Determine the [X, Y] coordinate at the center of the cell enclosing the given text.  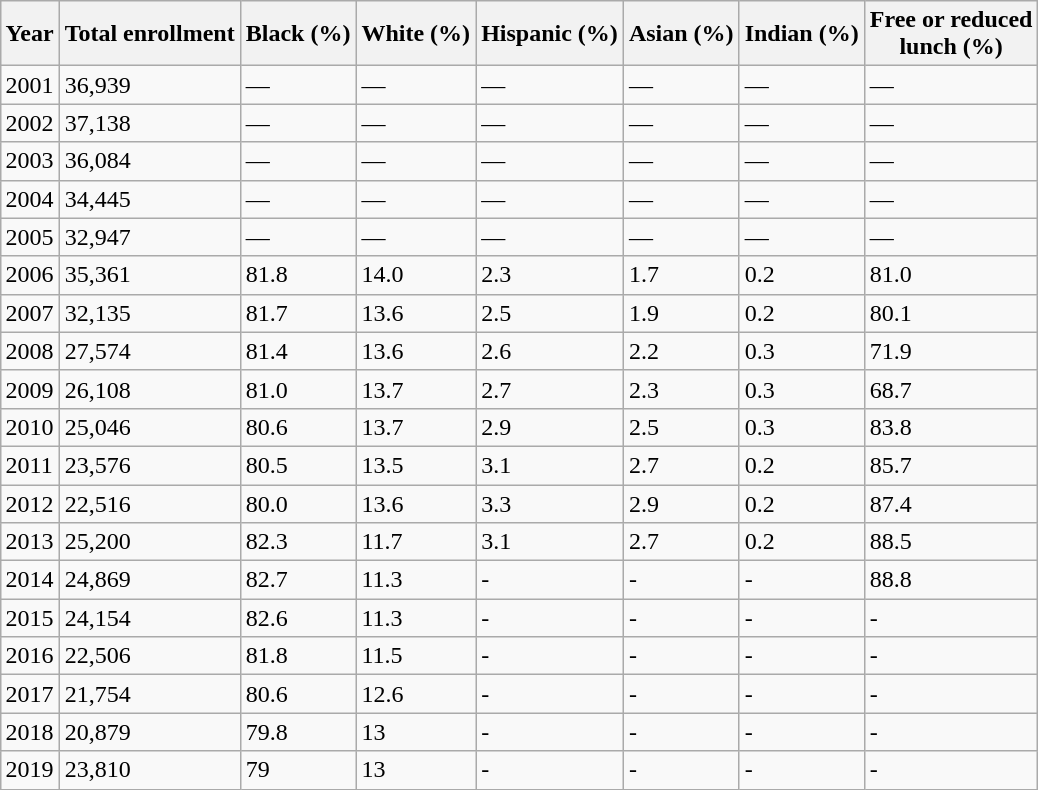
23,576 [150, 465]
Asian (%) [681, 34]
80.5 [298, 465]
83.8 [951, 427]
85.7 [951, 465]
22,506 [150, 656]
79 [298, 770]
13.5 [416, 465]
Hispanic (%) [550, 34]
71.9 [951, 351]
25,200 [150, 542]
1.9 [681, 313]
32,135 [150, 313]
2008 [30, 351]
2018 [30, 732]
35,361 [150, 275]
23,810 [150, 770]
3.3 [550, 503]
27,574 [150, 351]
34,445 [150, 199]
2017 [30, 694]
11.7 [416, 542]
Indian (%) [802, 34]
2004 [30, 199]
2007 [30, 313]
2002 [30, 123]
80.0 [298, 503]
2011 [30, 465]
36,939 [150, 85]
Total enrollment [150, 34]
88.5 [951, 542]
2003 [30, 161]
2019 [30, 770]
24,154 [150, 618]
2009 [30, 389]
11.5 [416, 656]
24,869 [150, 580]
2001 [30, 85]
2014 [30, 580]
81.7 [298, 313]
Black (%) [298, 34]
25,046 [150, 427]
1.7 [681, 275]
26,108 [150, 389]
2.6 [550, 351]
Free or reduced lunch (%) [951, 34]
2012 [30, 503]
87.4 [951, 503]
2006 [30, 275]
88.8 [951, 580]
82.3 [298, 542]
21,754 [150, 694]
Year [30, 34]
White (%) [416, 34]
2016 [30, 656]
37,138 [150, 123]
82.7 [298, 580]
82.6 [298, 618]
79.8 [298, 732]
2005 [30, 237]
2015 [30, 618]
32,947 [150, 237]
2010 [30, 427]
80.1 [951, 313]
14.0 [416, 275]
36,084 [150, 161]
20,879 [150, 732]
12.6 [416, 694]
2.2 [681, 351]
22,516 [150, 503]
68.7 [951, 389]
2013 [30, 542]
81.4 [298, 351]
